Scan for the cell matching the given text and deliver its [X, Y] coordinate at center. 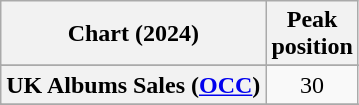
Chart (2024) [134, 34]
UK Albums Sales (OCC) [134, 85]
30 [312, 85]
Peakposition [312, 34]
